Locate the cell with the specified text and output its [x, y] center coordinate. 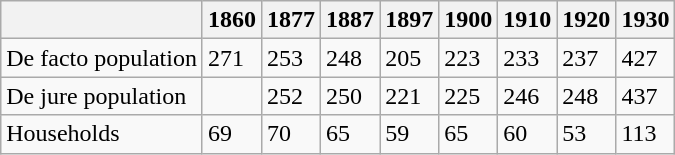
271 [232, 58]
1910 [528, 20]
225 [468, 96]
252 [290, 96]
427 [646, 58]
59 [410, 134]
221 [410, 96]
1900 [468, 20]
70 [290, 134]
113 [646, 134]
1877 [290, 20]
253 [290, 58]
205 [410, 58]
1930 [646, 20]
250 [350, 96]
60 [528, 134]
1860 [232, 20]
De jure population [102, 96]
69 [232, 134]
237 [586, 58]
233 [528, 58]
246 [528, 96]
1920 [586, 20]
437 [646, 96]
223 [468, 58]
De facto population [102, 58]
Households [102, 134]
1887 [350, 20]
53 [586, 134]
1897 [410, 20]
